Pinpoint the cell where the given text exists, returning its [x, y] midpoint coordinate. 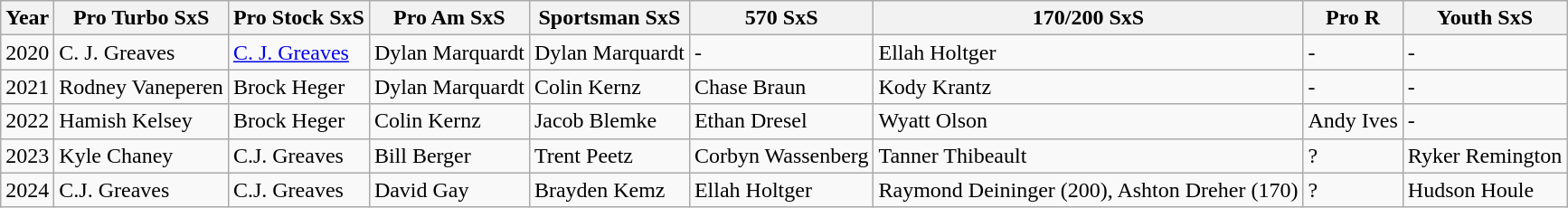
Wyatt Olson [1089, 121]
Hamish Kelsey [141, 121]
Andy Ives [1353, 121]
Sportsman SxS [609, 18]
2020 [27, 52]
Rodney Vaneperen [141, 87]
Ryker Remington [1485, 156]
Kody Krantz [1089, 87]
Raymond Deininger (200), Ashton Dreher (170) [1089, 190]
2022 [27, 121]
570 SxS [781, 18]
Corbyn Wassenberg [781, 156]
2023 [27, 156]
Jacob Blemke [609, 121]
Pro Turbo SxS [141, 18]
Brayden Kemz [609, 190]
Year [27, 18]
Ethan Dresel [781, 121]
2024 [27, 190]
Youth SxS [1485, 18]
Trent Peetz [609, 156]
Pro R [1353, 18]
Tanner Thibeault [1089, 156]
David Gay [449, 190]
Kyle Chaney [141, 156]
Chase Braun [781, 87]
Hudson Houle [1485, 190]
2021 [27, 87]
Pro Am SxS [449, 18]
170/200 SxS [1089, 18]
Bill Berger [449, 156]
Pro Stock SxS [298, 18]
